For the text-containing cell, return its midpoint in (X, Y) coordinate format. 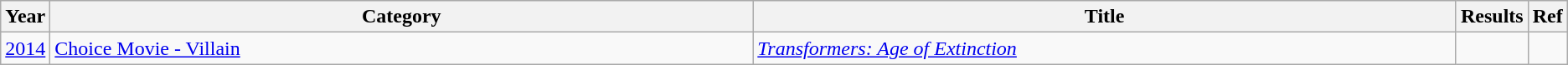
Ref (1548, 17)
Results (1492, 17)
Title (1105, 17)
Transformers: Age of Extinction (1105, 48)
Year (25, 17)
Category (402, 17)
2014 (25, 48)
Choice Movie - Villain (402, 48)
